Locate the cell with the specified text and output its (x, y) center coordinate. 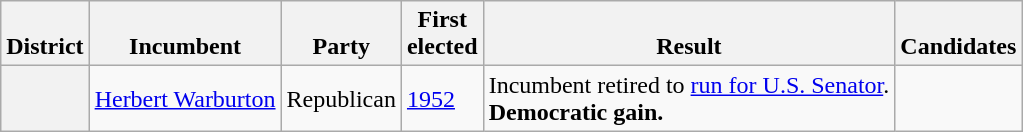
Incumbent retired to run for U.S. Senator.Democratic gain. (689, 98)
Party (341, 34)
District (45, 34)
1952 (442, 98)
Candidates (958, 34)
Herbert Warburton (185, 98)
Republican (341, 98)
Incumbent (185, 34)
Firstelected (442, 34)
Result (689, 34)
